Detect which cell encompasses the target text, then output its [X, Y] center coordinate. 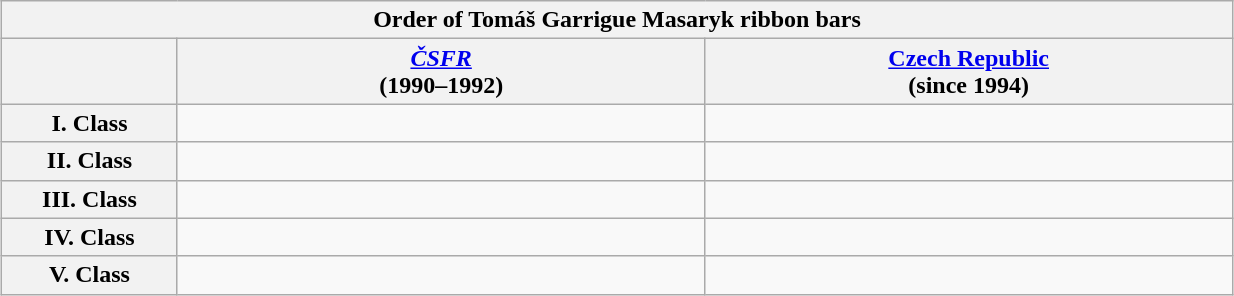
III. Class [90, 199]
I. Class [90, 123]
V. Class [90, 275]
Czech Republic(since 1994) [969, 72]
IV. Class [90, 237]
Order of Tomáš Garrigue Masaryk ribbon bars [618, 20]
ČSFR(1990–1992) [441, 72]
II. Class [90, 161]
